Extract the [x, y] coordinate from the center of the cell holding the provided text.  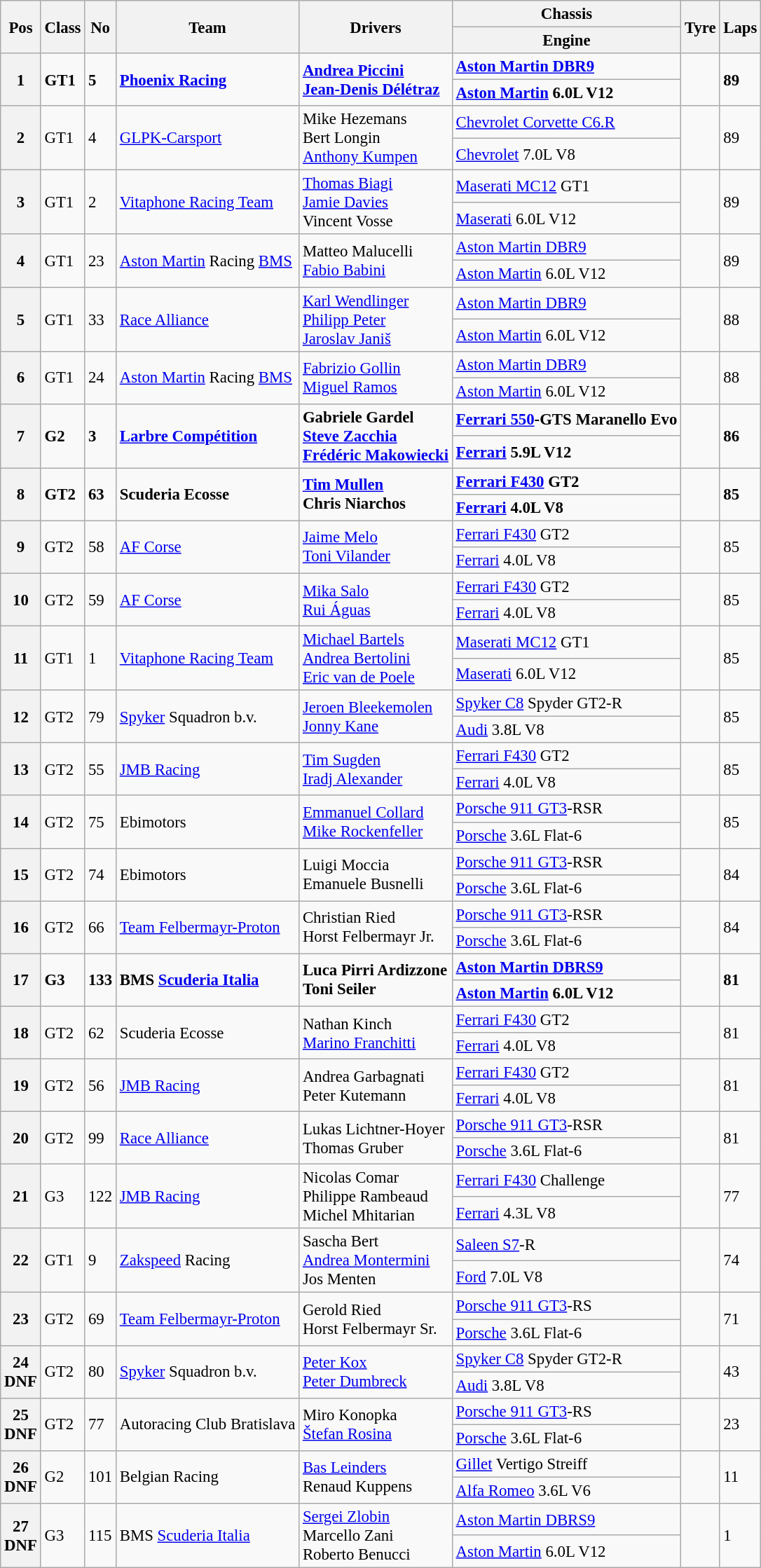
12 [21, 716]
Miro Konopka Štefan Rosina [376, 1424]
Alfa Romeo 3.6L V6 [566, 1490]
Ferrari 5.9L V12 [566, 452]
101 [101, 1477]
Team [207, 27]
133 [101, 979]
Jaime Melo Toni Vilander [376, 546]
56 [101, 1086]
Karl Wendlinger Philipp Peter Jaroslav Janiš [376, 319]
Matteo Malucelli Fabio Babini [376, 261]
Fabrizio Gollin Miguel Ramos [376, 377]
21 [21, 1197]
7 [21, 436]
Ferrari 550-GTS Maranello Evo [566, 420]
10 [21, 600]
19 [21, 1086]
63 [101, 495]
Mike Hezemans Bert Longin Anthony Kumpen [376, 138]
80 [101, 1372]
79 [101, 716]
Phoenix Racing [207, 80]
33 [101, 319]
Mika Salo Rui Águas [376, 600]
Lukas Lichtner-Hoyer Thomas Gruber [376, 1138]
Michael Bartels Andrea Bertolini Eric van de Poele [376, 659]
6 [21, 377]
Pos [21, 27]
Gabriele Gardel Steve Zacchia Frédéric Makowiecki [376, 436]
Chevrolet Corvette C6.R [566, 122]
Chassis [566, 14]
24 [101, 377]
66 [101, 928]
27DNF [21, 1536]
Tim Mullen Chris Niarchos [376, 495]
Engine [566, 41]
Emmanuel Collard Mike Rockenfeller [376, 823]
69 [101, 1319]
86 [740, 436]
Laps [740, 27]
8 [21, 495]
Sergei Zlobin Marcello Zani Roberto Benucci [376, 1536]
75 [101, 823]
Ferrari F430 Challenge [566, 1181]
Belgian Racing [207, 1477]
Autoracing Club Bratislava [207, 1424]
Chevrolet 7.0L V8 [566, 154]
14 [21, 823]
99 [101, 1138]
25DNF [21, 1424]
Drivers [376, 27]
13 [21, 769]
55 [101, 769]
Andrea Piccini Jean-Denis Délétraz [376, 80]
18 [21, 1033]
Bas Leinders Renaud Kuppens [376, 1477]
Luigi Moccia Emanuele Busnelli [376, 874]
Ferrari 4.3L V8 [566, 1213]
17 [21, 979]
20 [21, 1138]
Class [63, 27]
122 [101, 1197]
15 [21, 874]
Saleen S7-R [566, 1245]
Zakspeed Racing [207, 1261]
Christian Ried Horst Felbermayr Jr. [376, 928]
62 [101, 1033]
Thomas Biagi Jamie Davies Vincent Vosse [376, 202]
26DNF [21, 1477]
No [101, 27]
24DNF [21, 1372]
Ford 7.0L V8 [566, 1277]
Sascha Bert Andrea Montermini Jos Menten [376, 1261]
16 [21, 928]
58 [101, 546]
Andrea Garbagnati Peter Kutemann [376, 1086]
Gillet Vertigo Streiff [566, 1464]
Tim Sugden Iradj Alexander [376, 769]
115 [101, 1536]
59 [101, 600]
Tyre [701, 27]
22 [21, 1261]
Luca Pirri Ardizzone Toni Seiler [376, 979]
71 [740, 1319]
GLPK-Carsport [207, 138]
Nathan Kinch Marino Franchitti [376, 1033]
43 [740, 1372]
Jeroen Bleekemolen Jonny Kane [376, 716]
Nicolas Comar Philippe Rambeaud Michel Mhitarian [376, 1197]
Larbre Compétition [207, 436]
Gerold Ried Horst Felbermayr Sr. [376, 1319]
Peter Kox Peter Dumbreck [376, 1372]
